Extract the (x, y) coordinate from the center of the cell holding the provided text.  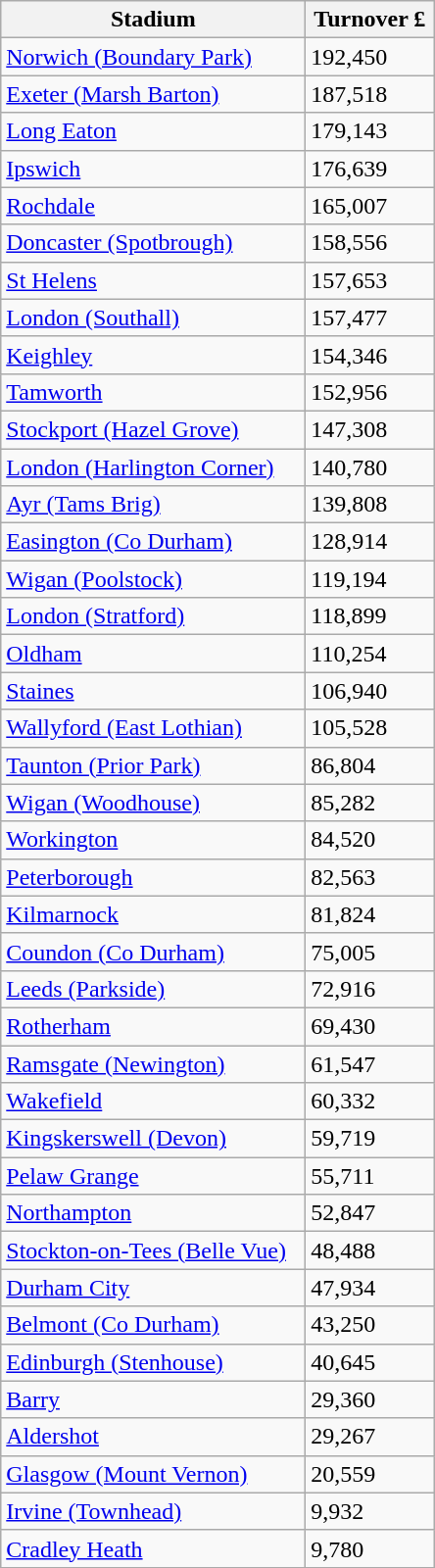
48,488 (370, 1250)
Staines (153, 691)
Taunton (Prior Park) (153, 765)
Peterborough (153, 877)
Keighley (153, 355)
106,940 (370, 691)
Aldershot (153, 1437)
London (Harlington Corner) (153, 467)
128,914 (370, 542)
60,332 (370, 1102)
Stockport (Hazel Grove) (153, 429)
Barry (153, 1399)
29,360 (370, 1399)
29,267 (370, 1437)
110,254 (370, 654)
75,005 (370, 952)
Coundon (Co Durham) (153, 952)
20,559 (370, 1474)
Durham City (153, 1288)
Stadium (153, 20)
47,934 (370, 1288)
59,719 (370, 1139)
Ipswich (153, 169)
Cradley Heath (153, 1548)
9,932 (370, 1511)
85,282 (370, 803)
Ramsgate (Newington) (153, 1063)
Wallyford (East Lothian) (153, 728)
Kingskerswell (Devon) (153, 1139)
86,804 (370, 765)
40,645 (370, 1362)
192,450 (370, 57)
Turnover £ (370, 20)
Norwich (Boundary Park) (153, 57)
Northampton (153, 1213)
Ayr (Tams Brig) (153, 505)
82,563 (370, 877)
43,250 (370, 1325)
St Helens (153, 280)
London (Southall) (153, 318)
119,194 (370, 579)
Long Eaton (153, 131)
157,653 (370, 280)
Edinburgh (Stenhouse) (153, 1362)
Glasgow (Mount Vernon) (153, 1474)
157,477 (370, 318)
139,808 (370, 505)
Leeds (Parkside) (153, 989)
Oldham (153, 654)
Exeter (Marsh Barton) (153, 94)
84,520 (370, 840)
Doncaster (Spotbrough) (153, 243)
165,007 (370, 206)
Rotherham (153, 1026)
52,847 (370, 1213)
London (Stratford) (153, 616)
187,518 (370, 94)
Belmont (Co Durham) (153, 1325)
Kilmarnock (153, 914)
72,916 (370, 989)
61,547 (370, 1063)
Easington (Co Durham) (153, 542)
Wigan (Poolstock) (153, 579)
Wigan (Woodhouse) (153, 803)
Tamworth (153, 392)
Workington (153, 840)
147,308 (370, 429)
Irvine (Townhead) (153, 1511)
9,780 (370, 1548)
140,780 (370, 467)
Stockton-on-Tees (Belle Vue) (153, 1250)
158,556 (370, 243)
69,430 (370, 1026)
176,639 (370, 169)
81,824 (370, 914)
118,899 (370, 616)
Wakefield (153, 1102)
Pelaw Grange (153, 1176)
105,528 (370, 728)
152,956 (370, 392)
179,143 (370, 131)
154,346 (370, 355)
55,711 (370, 1176)
Rochdale (153, 206)
